Search for the cell housing the specified text and yield its [x, y] center coordinate. 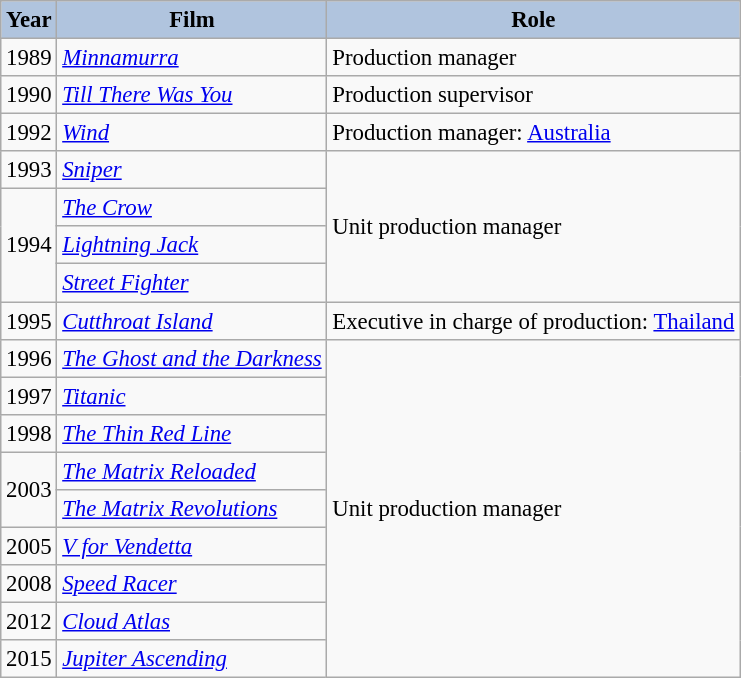
Minnamurra [192, 58]
1995 [29, 321]
1998 [29, 433]
The Matrix Reloaded [192, 471]
2008 [29, 584]
Role [534, 20]
1993 [29, 170]
2015 [29, 659]
2012 [29, 621]
The Crow [192, 208]
1990 [29, 95]
2005 [29, 546]
Film [192, 20]
The Thin Red Line [192, 433]
The Ghost and the Darkness [192, 358]
Titanic [192, 396]
1997 [29, 396]
Year [29, 20]
1994 [29, 246]
Cloud Atlas [192, 621]
2003 [29, 490]
Speed Racer [192, 584]
Production manager: Australia [534, 133]
1992 [29, 133]
1996 [29, 358]
Sniper [192, 170]
The Matrix Revolutions [192, 509]
Wind [192, 133]
Executive in charge of production: Thailand [534, 321]
Production supervisor [534, 95]
Lightning Jack [192, 245]
V for Vendetta [192, 546]
Production manager [534, 58]
Till There Was You [192, 95]
1989 [29, 58]
Jupiter Ascending [192, 659]
Street Fighter [192, 283]
Cutthroat Island [192, 321]
